Extract the [x, y] coordinate from the center of the cell holding the provided text.  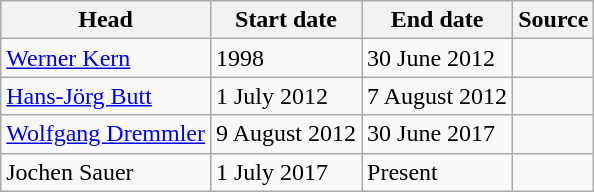
1998 [286, 58]
Wolfgang Dremmler [106, 134]
30 June 2012 [438, 58]
Hans-Jörg Butt [106, 96]
Head [106, 20]
7 August 2012 [438, 96]
Start date [286, 20]
Source [554, 20]
30 June 2017 [438, 134]
Werner Kern [106, 58]
1 July 2012 [286, 96]
Present [438, 172]
End date [438, 20]
9 August 2012 [286, 134]
1 July 2017 [286, 172]
Jochen Sauer [106, 172]
